Locate the cell with the specified text and output its (x, y) center coordinate. 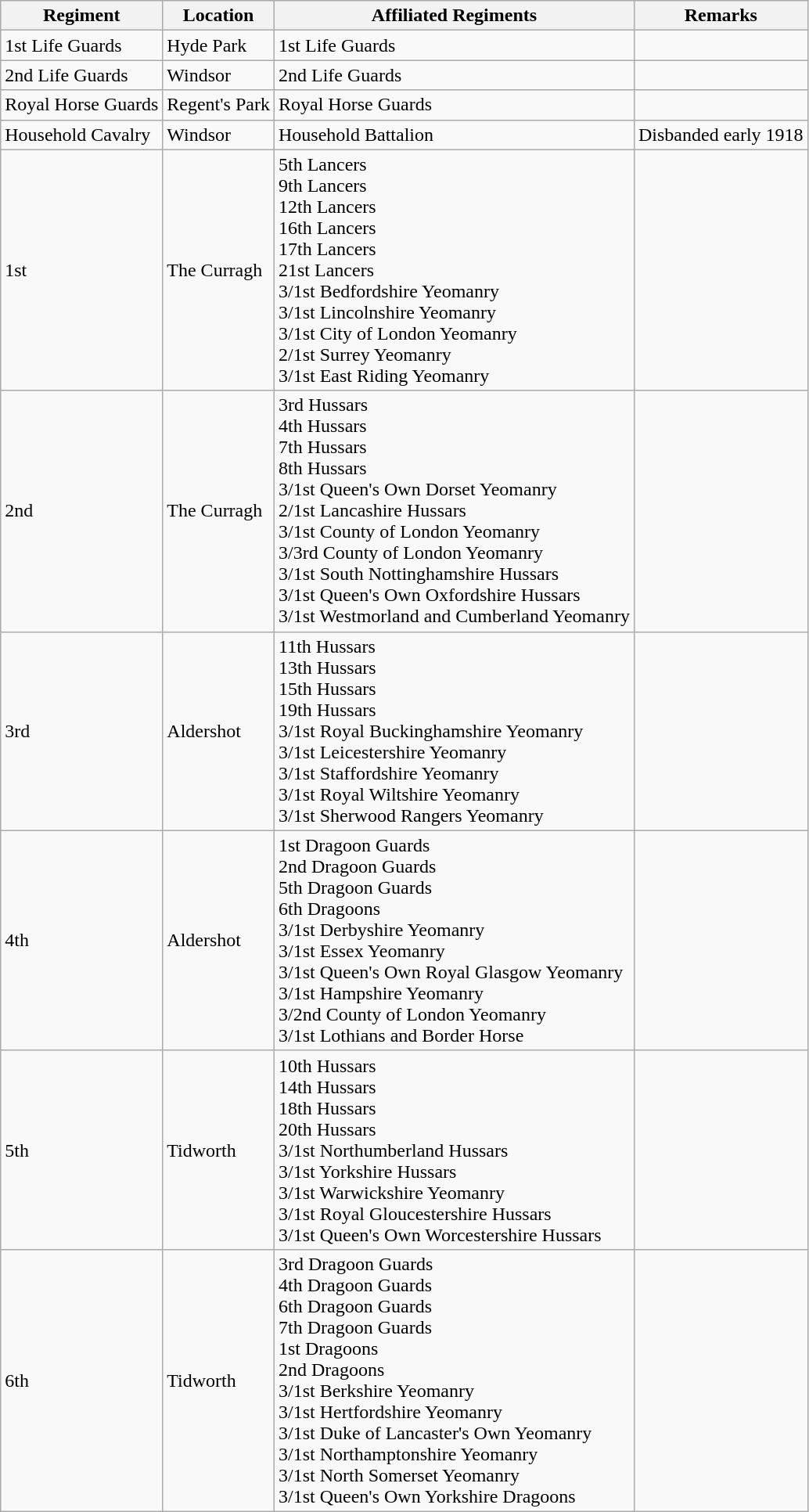
Remarks (721, 16)
Household Battalion (454, 135)
Hyde Park (219, 45)
5th (81, 1150)
Household Cavalry (81, 135)
1st (81, 270)
Location (219, 16)
Regiment (81, 16)
Regent's Park (219, 105)
6th (81, 1381)
3rd (81, 731)
Affiliated Regiments (454, 16)
2nd (81, 511)
4th (81, 941)
Disbanded early 1918 (721, 135)
